From the cell containing the given text, extract its center point as [x, y] coordinate. 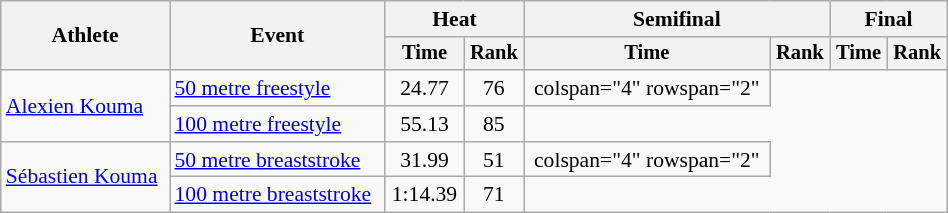
100 metre freestyle [278, 124]
50 metre breaststroke [278, 160]
85 [494, 124]
31.99 [424, 160]
Event [278, 36]
Heat [454, 19]
1:14.39 [424, 195]
Alexien Kouma [86, 106]
51 [494, 160]
Sébastien Kouma [86, 178]
Final [888, 19]
50 metre freestyle [278, 88]
24.77 [424, 88]
Semifinal [677, 19]
55.13 [424, 124]
71 [494, 195]
Athlete [86, 36]
100 metre breaststroke [278, 195]
76 [494, 88]
